Detect which cell encompasses the target text, then output its (X, Y) center coordinate. 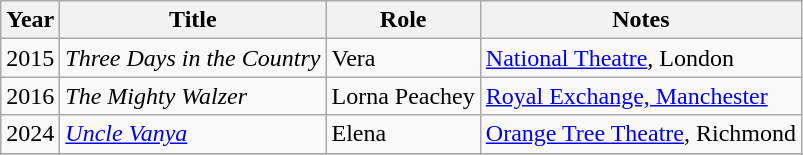
Role (403, 20)
2024 (30, 134)
2016 (30, 96)
Year (30, 20)
National Theatre, London (640, 58)
Notes (640, 20)
Orange Tree Theatre, Richmond (640, 134)
Royal Exchange, Manchester (640, 96)
The Mighty Walzer (193, 96)
Uncle Vanya (193, 134)
Title (193, 20)
Three Days in the Country (193, 58)
2015 (30, 58)
Lorna Peachey (403, 96)
Elena (403, 134)
Vera (403, 58)
